Determine the (X, Y) coordinate at the center of the cell enclosing the given text.  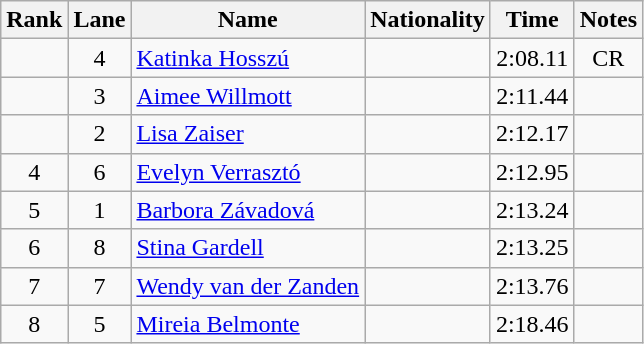
Katinka Hosszú (248, 58)
Lisa Zaiser (248, 134)
Barbora Závadová (248, 210)
3 (100, 96)
Rank (34, 20)
Nationality (428, 20)
Notes (608, 20)
2:12.17 (532, 134)
2:12.95 (532, 172)
Mireia Belmonte (248, 324)
2:11.44 (532, 96)
Wendy van der Zanden (248, 286)
Aimee Willmott (248, 96)
2:13.25 (532, 248)
Lane (100, 20)
2:18.46 (532, 324)
Evelyn Verrasztó (248, 172)
1 (100, 210)
2:08.11 (532, 58)
2 (100, 134)
CR (608, 58)
2:13.76 (532, 286)
2:13.24 (532, 210)
Time (532, 20)
Name (248, 20)
Stina Gardell (248, 248)
